Determine the [X, Y] coordinate at the center of the cell enclosing the given text.  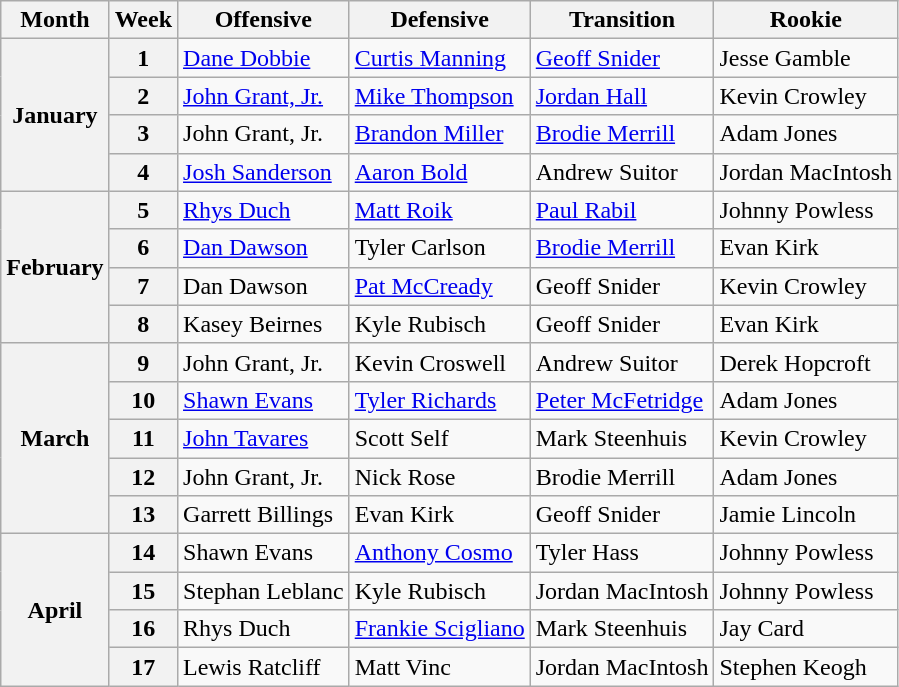
17 [143, 667]
Stephen Keogh [806, 667]
1 [143, 58]
Lewis Ratcliff [264, 667]
Curtis Manning [440, 58]
Dane Dobbie [264, 58]
March [55, 438]
Jamie Lincoln [806, 515]
3 [143, 134]
Peter McFetridge [622, 400]
2 [143, 96]
Mike Thompson [440, 96]
Rookie [806, 20]
9 [143, 362]
April [55, 610]
14 [143, 553]
Offensive [264, 20]
Pat McCready [440, 286]
Frankie Scigliano [440, 629]
Anthony Cosmo [440, 553]
Defensive [440, 20]
January [55, 115]
Week [143, 20]
11 [143, 438]
Aaron Bold [440, 172]
Tyler Hass [622, 553]
13 [143, 515]
Jesse Gamble [806, 58]
Kevin Croswell [440, 362]
16 [143, 629]
John Tavares [264, 438]
Month [55, 20]
Scott Self [440, 438]
5 [143, 210]
Paul Rabil [622, 210]
4 [143, 172]
Garrett Billings [264, 515]
7 [143, 286]
Stephan Leblanc [264, 591]
12 [143, 477]
Derek Hopcroft [806, 362]
Matt Vinc [440, 667]
15 [143, 591]
8 [143, 324]
Josh Sanderson [264, 172]
Transition [622, 20]
Kasey Beirnes [264, 324]
Tyler Richards [440, 400]
Matt Roik [440, 210]
Tyler Carlson [440, 248]
6 [143, 248]
Brandon Miller [440, 134]
10 [143, 400]
February [55, 267]
Jay Card [806, 629]
Nick Rose [440, 477]
Jordan Hall [622, 96]
